Capture the cell that displays the provided text and extract its (X, Y) central coordinate. 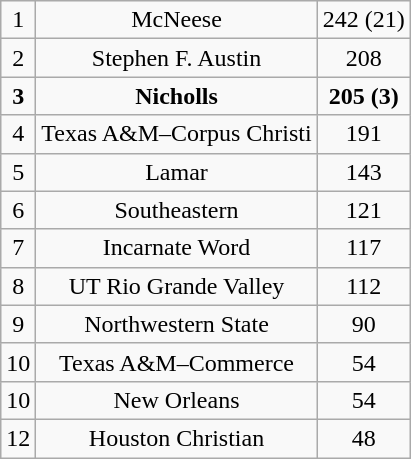
McNeese (176, 20)
UT Rio Grande Valley (176, 286)
7 (18, 248)
205 (3) (364, 96)
Nicholls (176, 96)
121 (364, 210)
Stephen F. Austin (176, 58)
242 (21) (364, 20)
143 (364, 172)
208 (364, 58)
112 (364, 286)
12 (18, 438)
191 (364, 134)
4 (18, 134)
Incarnate Word (176, 248)
Northwestern State (176, 324)
6 (18, 210)
3 (18, 96)
90 (364, 324)
Texas A&M–Commerce (176, 362)
New Orleans (176, 400)
5 (18, 172)
Lamar (176, 172)
Texas A&M–Corpus Christi (176, 134)
8 (18, 286)
2 (18, 58)
9 (18, 324)
117 (364, 248)
1 (18, 20)
Houston Christian (176, 438)
48 (364, 438)
Southeastern (176, 210)
